Return (X, Y) of the center of cell containing provided text 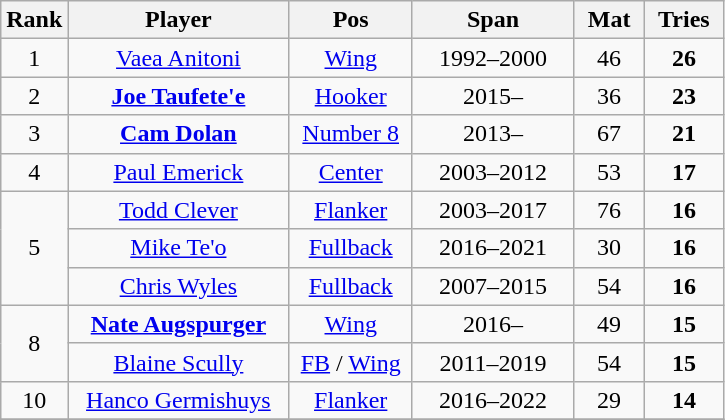
Chris Wyles (178, 286)
29 (610, 400)
2016–2021 (492, 248)
Paul Emerick (178, 172)
Hanco Germishuys (178, 400)
Number 8 (351, 134)
2016– (492, 324)
Blaine Scully (178, 362)
53 (610, 172)
2 (34, 96)
Joe Taufete'e (178, 96)
Vaea Anitoni (178, 58)
Player (178, 20)
26 (684, 58)
Mike Te'o (178, 248)
17 (684, 172)
FB / Wing (351, 362)
Center (351, 172)
2015– (492, 96)
14 (684, 400)
5 (34, 248)
36 (610, 96)
10 (34, 400)
Todd Clever (178, 210)
21 (684, 134)
23 (684, 96)
2016–2022 (492, 400)
Tries (684, 20)
1992–2000 (492, 58)
3 (34, 134)
Rank (34, 20)
67 (610, 134)
2013– (492, 134)
2003–2017 (492, 210)
Mat (610, 20)
8 (34, 343)
Pos (351, 20)
2007–2015 (492, 286)
Cam Dolan (178, 134)
Span (492, 20)
1 (34, 58)
46 (610, 58)
30 (610, 248)
2003–2012 (492, 172)
Nate Augspurger (178, 324)
Hooker (351, 96)
49 (610, 324)
4 (34, 172)
2011–2019 (492, 362)
76 (610, 210)
